Determine the [X, Y] coordinate at the center of the cell enclosing the given text.  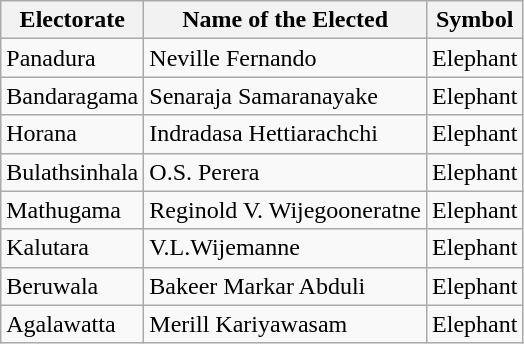
Panadura [72, 58]
Beruwala [72, 286]
Name of the Elected [286, 20]
Agalawatta [72, 324]
V.L.Wijemanne [286, 248]
Merill Kariyawasam [286, 324]
Mathugama [72, 210]
Bakeer Markar Abduli [286, 286]
O.S. Perera [286, 172]
Indradasa Hettiarachchi [286, 134]
Symbol [475, 20]
Electorate [72, 20]
Reginold V. Wijegooneratne [286, 210]
Bulathsinhala [72, 172]
Neville Fernando [286, 58]
Horana [72, 134]
Bandaragama [72, 96]
Kalutara [72, 248]
Senaraja Samaranayake [286, 96]
